Determine the (x, y) coordinate at the center of the cell enclosing the given text.  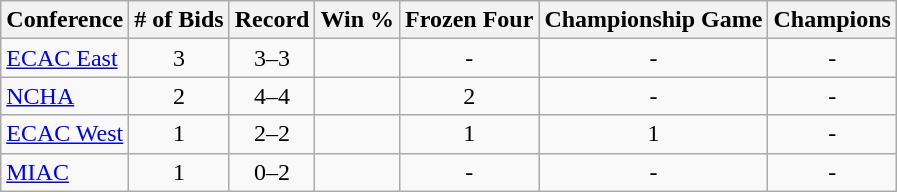
NCHA (65, 96)
ECAC East (65, 58)
Win % (358, 20)
MIAC (65, 172)
3 (179, 58)
3–3 (272, 58)
Conference (65, 20)
2–2 (272, 134)
Championship Game (654, 20)
# of Bids (179, 20)
0–2 (272, 172)
Frozen Four (470, 20)
ECAC West (65, 134)
4–4 (272, 96)
Record (272, 20)
Champions (832, 20)
